Output the [x, y] coordinate of the center of the cell containing the given text.  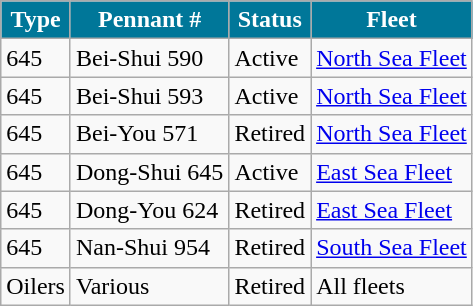
Bei-Shui 590 [149, 58]
Nan-Shui 954 [149, 248]
Bei-You 571 [149, 134]
Dong-Shui 645 [149, 172]
Pennant # [149, 20]
Status [270, 20]
Various [149, 286]
Oilers [36, 286]
South Sea Fleet [392, 248]
Fleet [392, 20]
Bei-Shui 593 [149, 96]
All fleets [392, 286]
Type [36, 20]
Dong-You 624 [149, 210]
